From the cell containing the given text, extract its center point as [X, Y] coordinate. 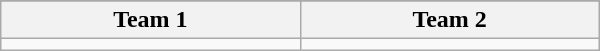
Team 1 [150, 20]
Team 2 [450, 20]
